Scan for the cell matching the given text and deliver its (x, y) coordinate at center. 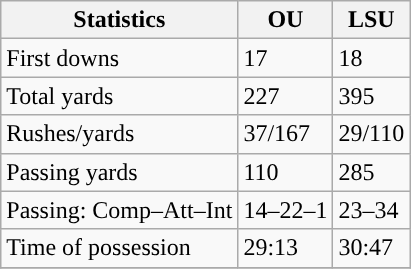
110 (286, 172)
Total yards (120, 96)
30:47 (372, 248)
Time of possession (120, 248)
Passing: Comp–Att–Int (120, 210)
14–22–1 (286, 210)
29/110 (372, 134)
Rushes/yards (120, 134)
OU (286, 20)
Passing yards (120, 172)
37/167 (286, 134)
17 (286, 58)
395 (372, 96)
227 (286, 96)
18 (372, 58)
LSU (372, 20)
285 (372, 172)
First downs (120, 58)
23–34 (372, 210)
Statistics (120, 20)
29:13 (286, 248)
